Return the [X, Y] coordinate for the center point of the cell that contains the specified text.  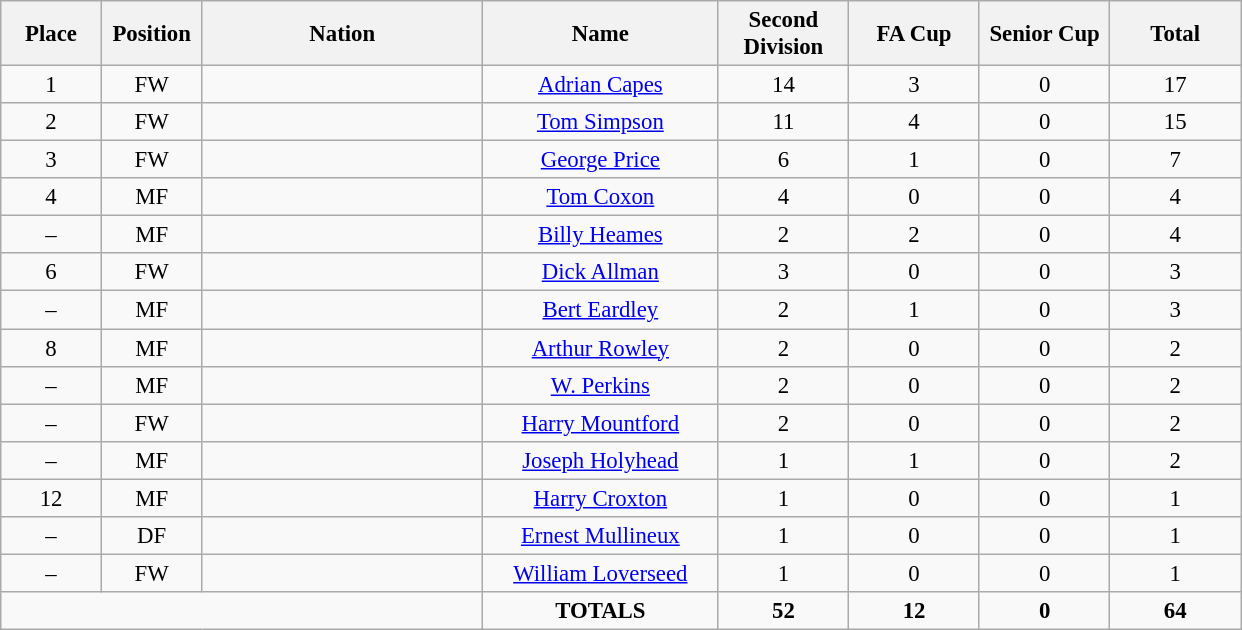
Position [152, 34]
52 [784, 611]
George Price [601, 160]
Name [601, 34]
Second Division [784, 34]
Tom Coxon [601, 197]
Joseph Holyhead [601, 460]
Arthur Rowley [601, 348]
Harry Mountford [601, 423]
Bert Eardley [601, 310]
7 [1176, 160]
Nation [342, 34]
Tom Simpson [601, 122]
Ernest Mullineux [601, 536]
William Loverseed [601, 573]
11 [784, 122]
Place [52, 34]
TOTALS [601, 611]
DF [152, 536]
Adrian Capes [601, 85]
Senior Cup [1044, 34]
W. Perkins [601, 385]
14 [784, 85]
15 [1176, 122]
Harry Croxton [601, 498]
17 [1176, 85]
64 [1176, 611]
Dick Allman [601, 273]
Total [1176, 34]
FA Cup [914, 34]
8 [52, 348]
Billy Heames [601, 235]
